For the text-containing cell, return its midpoint in (x, y) coordinate format. 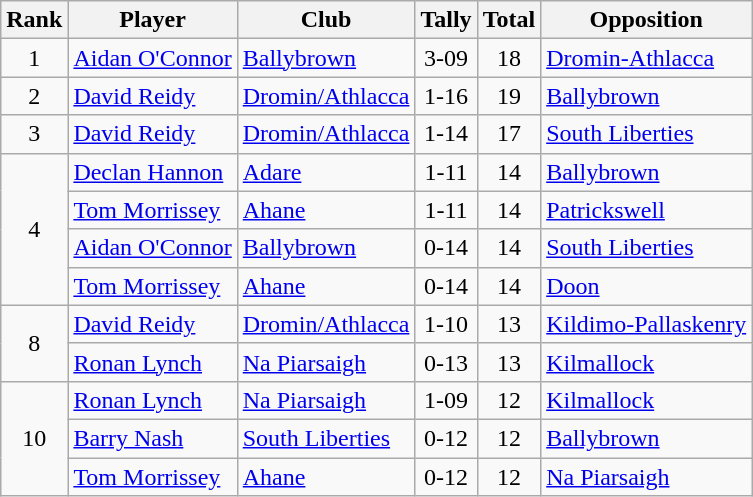
Barry Nash (152, 438)
1 (34, 58)
1-14 (446, 134)
2 (34, 96)
3 (34, 134)
1-16 (446, 96)
19 (509, 96)
4 (34, 229)
Rank (34, 20)
Doon (646, 286)
Dromin-Athlacca (646, 58)
Total (509, 20)
3-09 (446, 58)
1-09 (446, 400)
17 (509, 134)
0-13 (446, 362)
Kildimo-Pallaskenry (646, 324)
Tally (446, 20)
Adare (326, 172)
Opposition (646, 20)
Player (152, 20)
Club (326, 20)
Patrickswell (646, 210)
1-10 (446, 324)
18 (509, 58)
8 (34, 343)
10 (34, 438)
Declan Hannon (152, 172)
